Detect which cell encompasses the target text, then output its (X, Y) center coordinate. 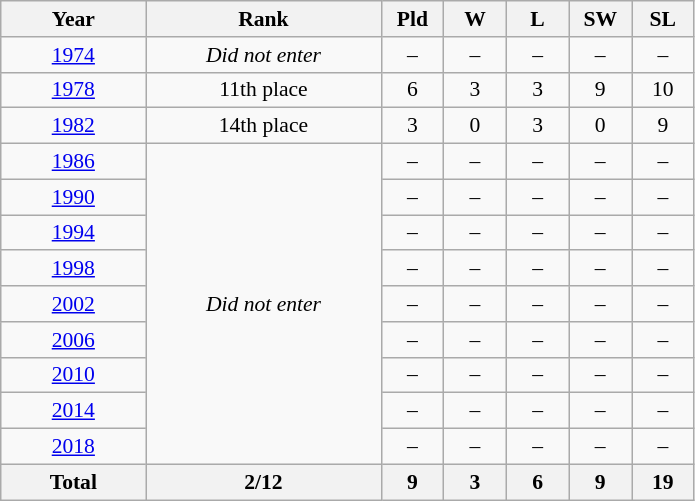
1978 (74, 90)
2018 (74, 447)
11th place (264, 90)
1994 (74, 233)
1982 (74, 126)
14th place (264, 126)
1974 (74, 55)
2/12 (264, 482)
2006 (74, 340)
Total (74, 482)
SL (664, 19)
1998 (74, 269)
10 (664, 90)
L (538, 19)
Rank (264, 19)
2014 (74, 411)
1986 (74, 162)
1990 (74, 197)
Pld (412, 19)
SW (600, 19)
2002 (74, 304)
W (476, 19)
Year (74, 19)
2010 (74, 375)
19 (664, 482)
